Locate the cell with the specified text and output its [X, Y] center coordinate. 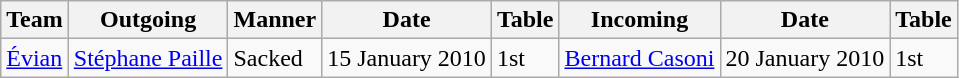
Outgoing [148, 20]
Manner [275, 20]
15 January 2010 [407, 58]
20 January 2010 [805, 58]
Évian [35, 58]
Sacked [275, 58]
Stéphane Paille [148, 58]
Bernard Casoni [640, 58]
Team [35, 20]
Incoming [640, 20]
